Scan for the cell matching the given text and deliver its [X, Y] coordinate at center. 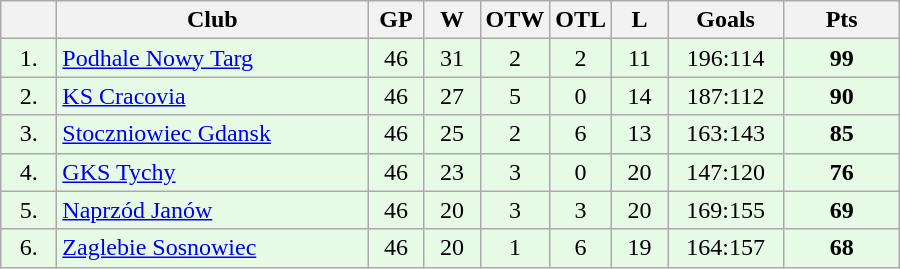
5 [515, 96]
19 [640, 248]
13 [640, 134]
GP [396, 20]
99 [842, 58]
11 [640, 58]
69 [842, 210]
187:112 [726, 96]
6. [29, 248]
3. [29, 134]
Pts [842, 20]
25 [452, 134]
Zaglebie Sosnowiec [212, 248]
L [640, 20]
Podhale Nowy Targ [212, 58]
90 [842, 96]
1. [29, 58]
27 [452, 96]
Goals [726, 20]
76 [842, 172]
Club [212, 20]
31 [452, 58]
23 [452, 172]
163:143 [726, 134]
68 [842, 248]
196:114 [726, 58]
W [452, 20]
Stoczniowiec Gdansk [212, 134]
164:157 [726, 248]
147:120 [726, 172]
14 [640, 96]
85 [842, 134]
5. [29, 210]
2. [29, 96]
169:155 [726, 210]
OTL [581, 20]
GKS Tychy [212, 172]
KS Cracovia [212, 96]
Naprzód Janów [212, 210]
4. [29, 172]
1 [515, 248]
OTW [515, 20]
